Search for the cell housing the specified text and yield its [x, y] center coordinate. 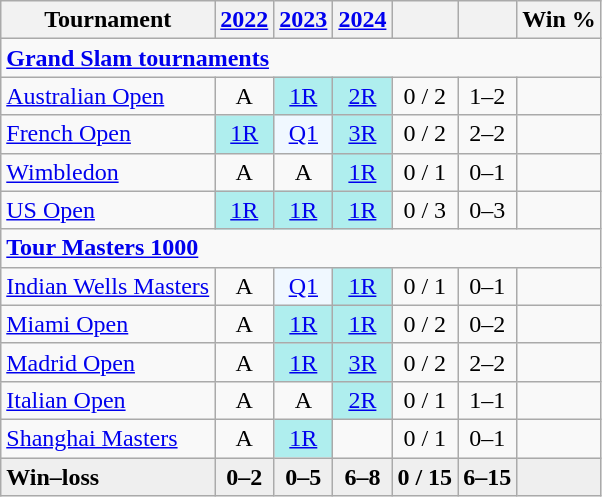
1–2 [488, 96]
6–15 [488, 477]
2023 [304, 20]
Italian Open [108, 400]
0–3 [488, 210]
Madrid Open [108, 362]
Wimbledon [108, 172]
Australian Open [108, 96]
Tour Masters 1000 [302, 248]
Tournament [108, 20]
US Open [108, 210]
6–8 [362, 477]
Win % [560, 20]
1–1 [488, 400]
French Open [108, 134]
Shanghai Masters [108, 438]
2022 [244, 20]
Indian Wells Masters [108, 286]
0 / 3 [425, 210]
0–5 [304, 477]
Grand Slam tournaments [302, 58]
2024 [362, 20]
Win–loss [108, 477]
Miami Open [108, 324]
0 / 15 [425, 477]
